Find where the given text appears and provide that cell's center as [x, y] coordinate. 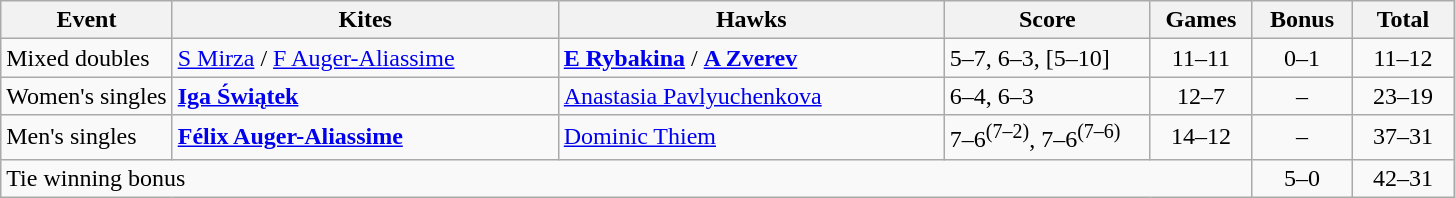
11–11 [1200, 58]
5–0 [1302, 178]
37–31 [1404, 138]
Dominic Thiem [751, 138]
Event [86, 20]
Anastasia Pavlyuchenkova [751, 96]
0–1 [1302, 58]
Women's singles [86, 96]
12–7 [1200, 96]
Men's singles [86, 138]
E Rybakina / A Zverev [751, 58]
7–6(7–2), 7–6(7–6) [1047, 138]
42–31 [1404, 178]
5–7, 6–3, [5–10] [1047, 58]
Hawks [751, 20]
14–12 [1200, 138]
23–19 [1404, 96]
Iga Świątek [365, 96]
Félix Auger-Aliassime [365, 138]
S Mirza / F Auger-Aliassime [365, 58]
Total [1404, 20]
Games [1200, 20]
Tie winning bonus [626, 178]
Bonus [1302, 20]
11–12 [1404, 58]
Mixed doubles [86, 58]
Kites [365, 20]
6–4, 6–3 [1047, 96]
Score [1047, 20]
